Find where the given text appears and provide that cell's center as [x, y] coordinate. 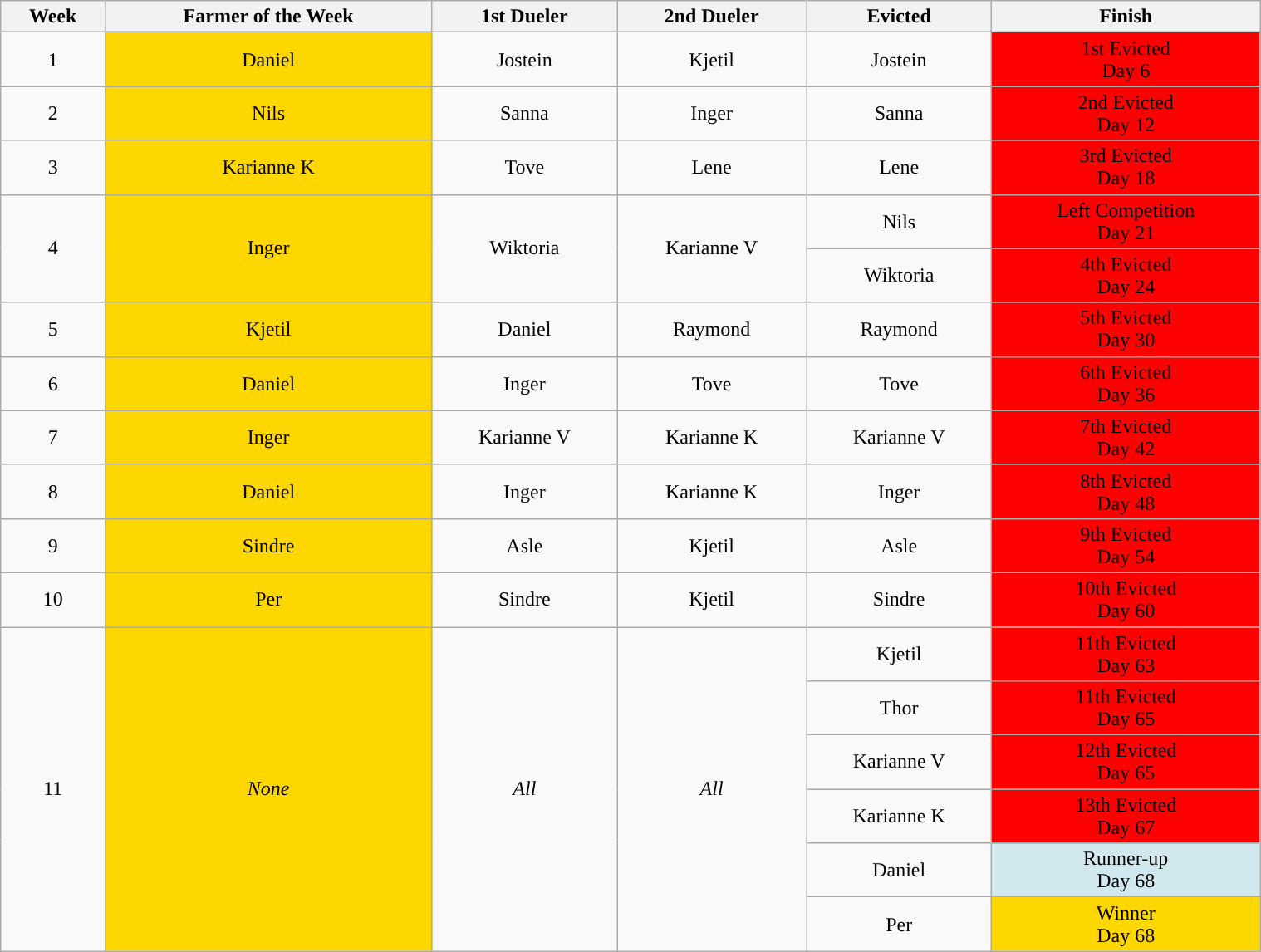
Runner-upDay 68 [1126, 871]
2 [53, 113]
Evicted [899, 17]
Left CompetitionDay 21 [1126, 221]
6 [53, 384]
11th EvictedDay 65 [1126, 708]
1 [53, 60]
7 [53, 437]
11 [53, 788]
9 [53, 545]
1st EvictedDay 6 [1126, 60]
11th EvictedDay 63 [1126, 653]
Finish [1126, 17]
10th EvictedDay 60 [1126, 600]
2nd EvictedDay 12 [1126, 113]
8th EvictedDay 48 [1126, 492]
9th EvictedDay 54 [1126, 545]
5th EvictedDay 30 [1126, 329]
10 [53, 600]
3rd EvictedDay 18 [1126, 168]
Thor [899, 708]
13th EvictedDay 67 [1126, 816]
4 [53, 248]
12th EvictedDay 65 [1126, 763]
4th EvictedDay 24 [1126, 276]
8 [53, 492]
2nd Dueler [712, 17]
Farmer of the Week [268, 17]
1st Dueler [524, 17]
3 [53, 168]
5 [53, 329]
Week [53, 17]
WinnerDay 68 [1126, 924]
None [268, 788]
7th EvictedDay 42 [1126, 437]
6th EvictedDay 36 [1126, 384]
